Detect which cell encompasses the target text, then output its (x, y) center coordinate. 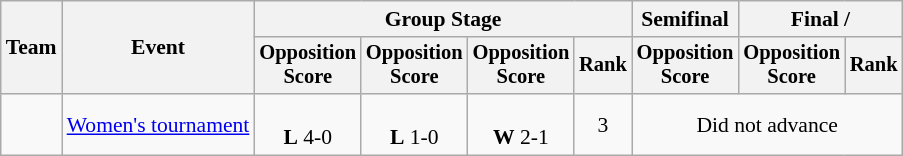
3 (603, 124)
Semifinal (686, 19)
Group Stage (442, 19)
L 1-0 (414, 124)
Women's tournament (158, 124)
Did not advance (768, 124)
Team (32, 48)
Final / (820, 19)
W 2-1 (522, 124)
Event (158, 48)
L 4-0 (308, 124)
